Extract the (x, y) coordinate from the center of the cell holding the provided text.  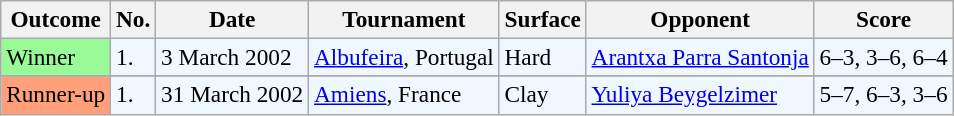
6–3, 3–6, 6–4 (884, 57)
Arantxa Parra Santonja (700, 57)
Albufeira, Portugal (404, 57)
Clay (542, 95)
Amiens, France (404, 95)
31 March 2002 (232, 95)
No. (134, 19)
Tournament (404, 19)
Outcome (56, 19)
5–7, 6–3, 3–6 (884, 95)
Surface (542, 19)
Winner (56, 57)
3 March 2002 (232, 57)
Hard (542, 57)
Date (232, 19)
Score (884, 19)
Opponent (700, 19)
Yuliya Beygelzimer (700, 95)
Runner-up (56, 95)
